Extract the (x, y) coordinate from the center of the cell holding the provided text.  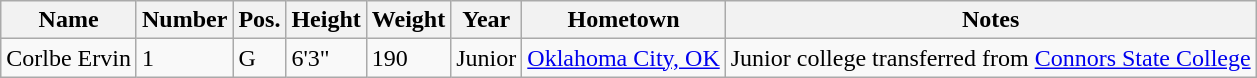
Number (184, 20)
1 (184, 58)
Oklahoma City, OK (624, 58)
Notes (990, 20)
Pos. (260, 20)
6'3" (326, 58)
G (260, 58)
190 (408, 58)
Corlbe Ervin (69, 58)
Hometown (624, 20)
Junior college transferred from Connors State College (990, 58)
Name (69, 20)
Year (486, 20)
Height (326, 20)
Weight (408, 20)
Junior (486, 58)
